Return the (x, y) coordinate for the center point of the cell that contains the specified text.  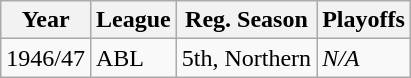
Reg. Season (246, 20)
Year (46, 20)
1946/47 (46, 58)
League (133, 20)
N/A (364, 58)
ABL (133, 58)
5th, Northern (246, 58)
Playoffs (364, 20)
